Search for the cell housing the specified text and yield its (x, y) center coordinate. 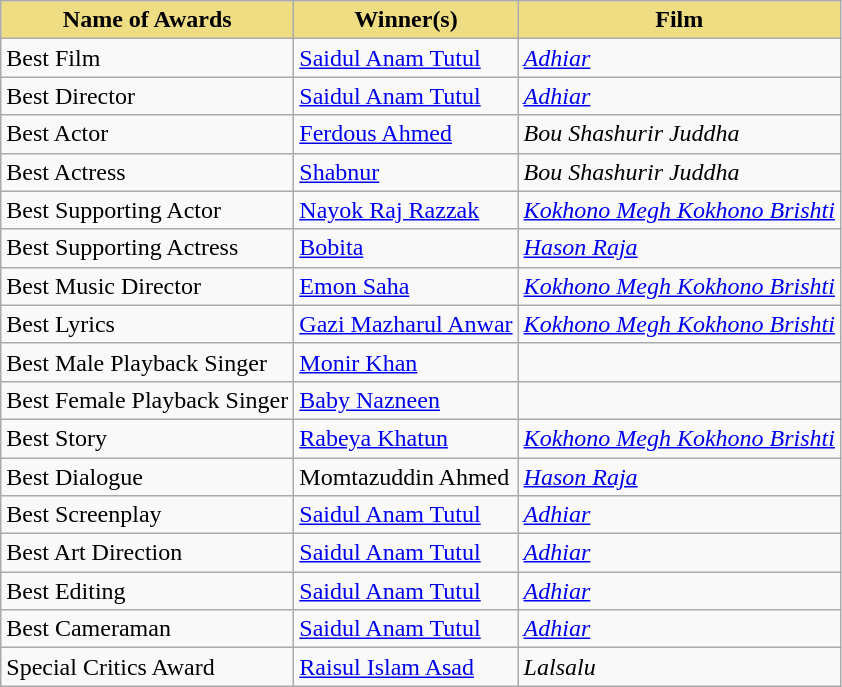
Rabeya Khatun (406, 438)
Best Actor (148, 134)
Ferdous Ahmed (406, 134)
Raisul Islam Asad (406, 667)
Best Film (148, 58)
Best Supporting Actress (148, 248)
Best Male Playback Singer (148, 362)
Best Dialogue (148, 477)
Lalsalu (679, 667)
Best Art Direction (148, 553)
Bobita (406, 248)
Best Editing (148, 591)
Best Story (148, 438)
Best Director (148, 96)
Baby Nazneen (406, 400)
Monir Khan (406, 362)
Film (679, 20)
Gazi Mazharul Anwar (406, 324)
Name of Awards (148, 20)
Special Critics Award (148, 667)
Best Music Director (148, 286)
Shabnur (406, 172)
Best Screenplay (148, 515)
Best Actress (148, 172)
Emon Saha (406, 286)
Best Female Playback Singer (148, 400)
Best Lyrics (148, 324)
Best Cameraman (148, 629)
Momtazuddin Ahmed (406, 477)
Nayok Raj Razzak (406, 210)
Winner(s) (406, 20)
Best Supporting Actor (148, 210)
